Return [x, y] of the center of cell containing provided text 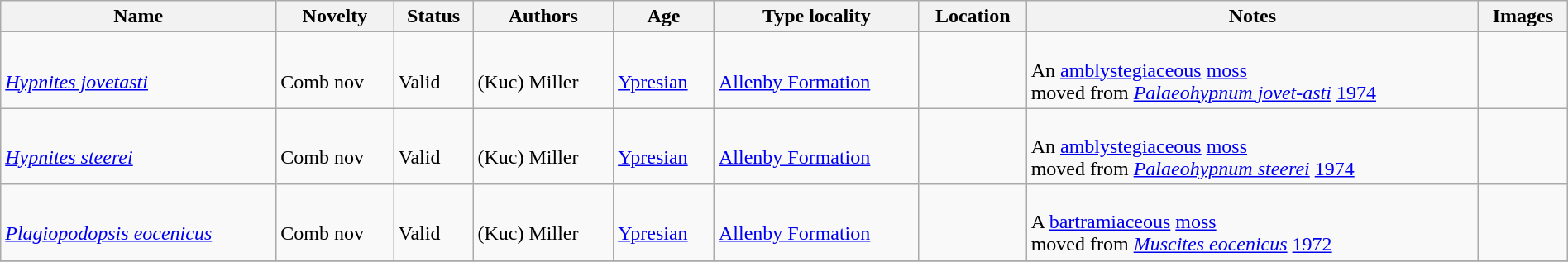
Location [973, 17]
Notes [1252, 17]
Plagiopodopsis eocenicus [139, 222]
An amblystegiaceous moss moved from Palaeohypnum steerei 1974 [1252, 146]
Hypnites steerei [139, 146]
Status [433, 17]
Name [139, 17]
Hypnites jovetasti [139, 70]
Type locality [816, 17]
Age [664, 17]
Authors [543, 17]
An amblystegiaceous moss moved from Palaeohypnum jovet-asti 1974 [1252, 70]
Images [1523, 17]
A bartramiaceous moss moved from Muscites eocenicus 1972 [1252, 222]
Novelty [336, 17]
